Pinpoint the cell where the given text exists, returning its (x, y) midpoint coordinate. 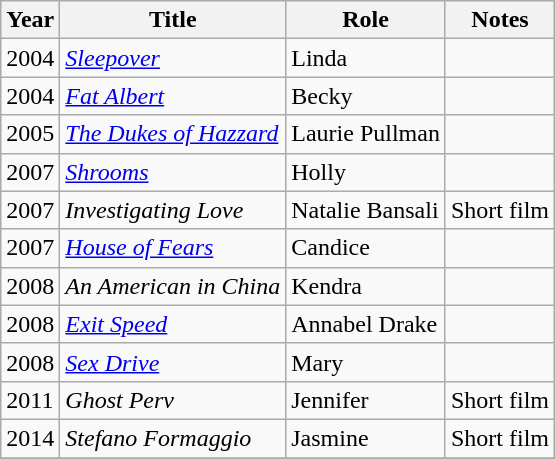
Laurie Pullman (366, 134)
2005 (30, 134)
Exit Speed (173, 324)
Shrooms (173, 172)
An American in China (173, 286)
House of Fears (173, 248)
Linda (366, 58)
Kendra (366, 286)
The Dukes of Hazzard (173, 134)
Jennifer (366, 400)
Sleepover (173, 58)
Investigating Love (173, 210)
Annabel Drake (366, 324)
Title (173, 20)
Jasmine (366, 438)
Ghost Perv (173, 400)
Mary (366, 362)
Sex Drive (173, 362)
Stefano Formaggio (173, 438)
2011 (30, 400)
Role (366, 20)
Holly (366, 172)
Notes (500, 20)
Fat Albert (173, 96)
2014 (30, 438)
Natalie Bansali (366, 210)
Year (30, 20)
Candice (366, 248)
Becky (366, 96)
